For the text-containing cell, return its midpoint in (X, Y) coordinate format. 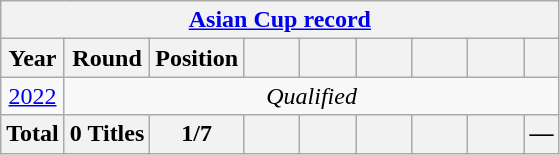
0 Titles (107, 134)
Asian Cup record (280, 20)
Year (33, 58)
— (542, 134)
1/7 (197, 134)
Position (197, 58)
Total (33, 134)
2022 (33, 96)
Round (107, 58)
Qualified (312, 96)
